Output the [X, Y] coordinate of the center of the cell containing the given text.  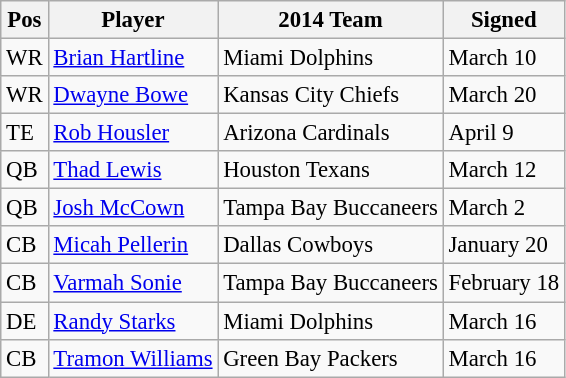
January 20 [504, 245]
Signed [504, 20]
2014 Team [330, 20]
Dallas Cowboys [330, 245]
Kansas City Chiefs [330, 95]
Micah Pellerin [133, 245]
Dwayne Bowe [133, 95]
Pos [24, 20]
Houston Texans [330, 170]
Green Bay Packers [330, 358]
Thad Lewis [133, 170]
Josh McCown [133, 208]
Rob Housler [133, 133]
Tramon Williams [133, 358]
Brian Hartline [133, 58]
March 12 [504, 170]
TE [24, 133]
Randy Starks [133, 321]
March 10 [504, 58]
March 2 [504, 208]
March 20 [504, 95]
Varmah Sonie [133, 283]
Arizona Cardinals [330, 133]
Player [133, 20]
February 18 [504, 283]
DE [24, 321]
April 9 [504, 133]
